Provide the [x, y] coordinate of the cell's center where the given text is located.  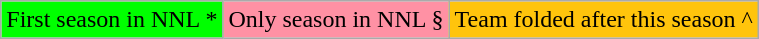
Only season in NNL § [336, 20]
First season in NNL * [112, 20]
Team folded after this season ^ [604, 20]
